Extract the (x, y) coordinate from the center of the cell holding the provided text.  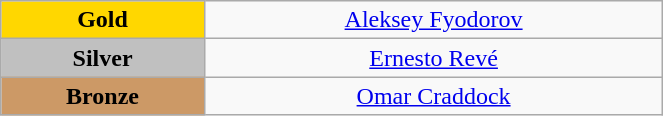
Aleksey Fyodorov (433, 20)
Omar Craddock (433, 96)
Ernesto Revé (433, 58)
Bronze (103, 96)
Gold (103, 20)
Silver (103, 58)
